Search for the cell housing the specified text and yield its (x, y) center coordinate. 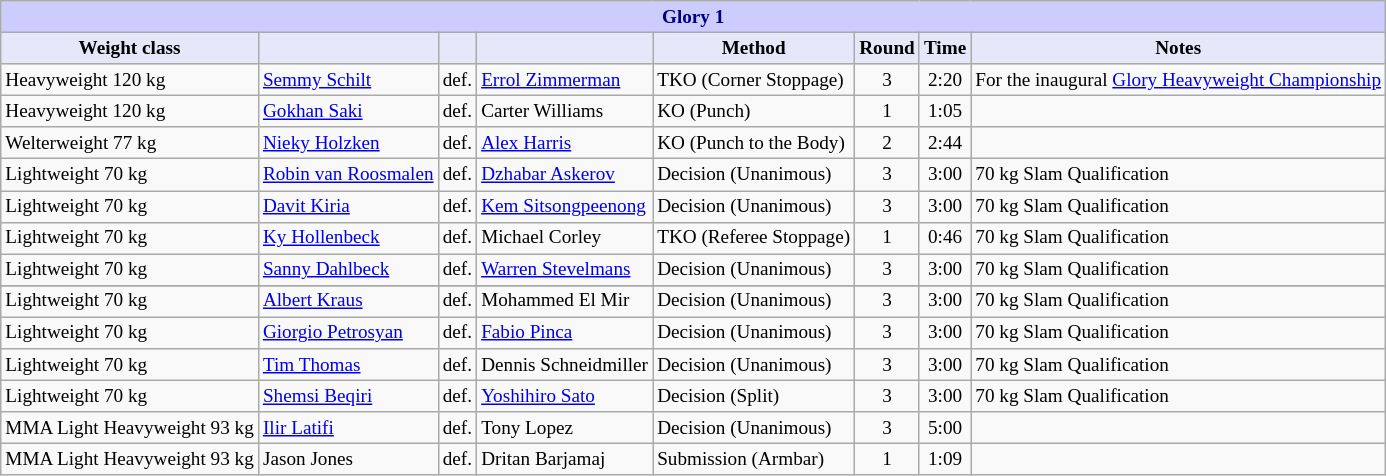
KO (Punch) (754, 111)
Michael Corley (565, 238)
Kem Sitsongpeenong (565, 206)
2:44 (944, 143)
Submission (Armbar) (754, 460)
Warren Stevelmans (565, 270)
Robin van Roosmalen (348, 175)
Ky Hollenbeck (348, 238)
Dzhabar Askerov (565, 175)
Decision (Split) (754, 396)
TKO (Corner Stoppage) (754, 80)
Dennis Schneidmiller (565, 365)
Tim Thomas (348, 365)
Notes (1178, 48)
0:46 (944, 238)
Nieky Holzken (348, 143)
1:09 (944, 460)
Carter Williams (565, 111)
Giorgio Petrosyan (348, 333)
Gokhan Saki (348, 111)
2:20 (944, 80)
Weight class (130, 48)
Tony Lopez (565, 428)
Shemsi Beqiri (348, 396)
For the inaugural Glory Heavyweight Championship (1178, 80)
TKO (Referee Stoppage) (754, 238)
2 (888, 143)
Alex Harris (565, 143)
Sanny Dahlbeck (348, 270)
Errol Zimmerman (565, 80)
Yoshihiro Sato (565, 396)
Glory 1 (694, 17)
Method (754, 48)
1:05 (944, 111)
Time (944, 48)
Welterweight 77 kg (130, 143)
5:00 (944, 428)
KO (Punch to the Body) (754, 143)
Semmy Schilt (348, 80)
Ilir Latifi (348, 428)
Jason Jones (348, 460)
Davit Kiria (348, 206)
Mohammed El Mir (565, 301)
Albert Kraus (348, 301)
Round (888, 48)
Dritan Barjamaj (565, 460)
Fabio Pinca (565, 333)
